From the cell containing the given text, extract its center point as [X, Y] coordinate. 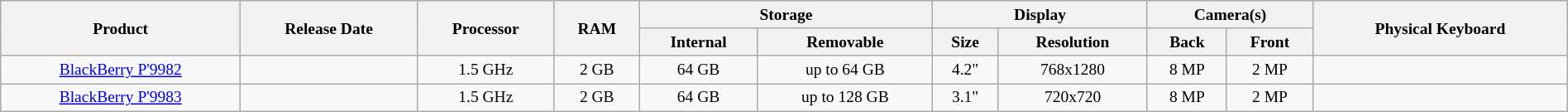
Physical Keyboard [1441, 28]
Removable [845, 41]
3.1" [966, 98]
Internal [698, 41]
up to 64 GB [845, 70]
Front [1269, 41]
Size [966, 41]
Camera(s) [1230, 15]
BlackBerry P'9982 [121, 70]
Back [1187, 41]
720x720 [1073, 98]
4.2" [966, 70]
BlackBerry P'9983 [121, 98]
up to 128 GB [845, 98]
Storage [786, 15]
Product [121, 28]
Resolution [1073, 41]
Release Date [329, 28]
768x1280 [1073, 70]
Processor [485, 28]
RAM [597, 28]
Display [1040, 15]
